Pinpoint the cell where the given text exists, returning its [X, Y] midpoint coordinate. 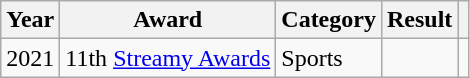
Year [30, 20]
11th Streamy Awards [168, 58]
Category [329, 20]
Sports [329, 58]
Result [419, 20]
2021 [30, 58]
Award [168, 20]
